Pinpoint the cell where the given text exists, returning its [X, Y] midpoint coordinate. 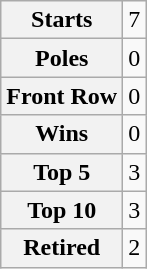
Retired [62, 248]
2 [134, 248]
7 [134, 20]
Top 10 [62, 210]
Starts [62, 20]
Wins [62, 134]
Poles [62, 58]
Front Row [62, 96]
Top 5 [62, 172]
